Output the (X, Y) coordinate of the center of the cell containing the given text.  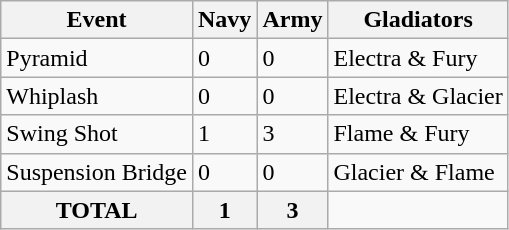
Gladiators (418, 20)
Flame & Fury (418, 134)
TOTAL (97, 210)
Event (97, 20)
Electra & Glacier (418, 96)
Glacier & Flame (418, 172)
Swing Shot (97, 134)
Electra & Fury (418, 58)
Whiplash (97, 96)
Army (292, 20)
Suspension Bridge (97, 172)
Navy (224, 20)
Pyramid (97, 58)
